Pinpoint the cell where the given text exists, returning its [x, y] midpoint coordinate. 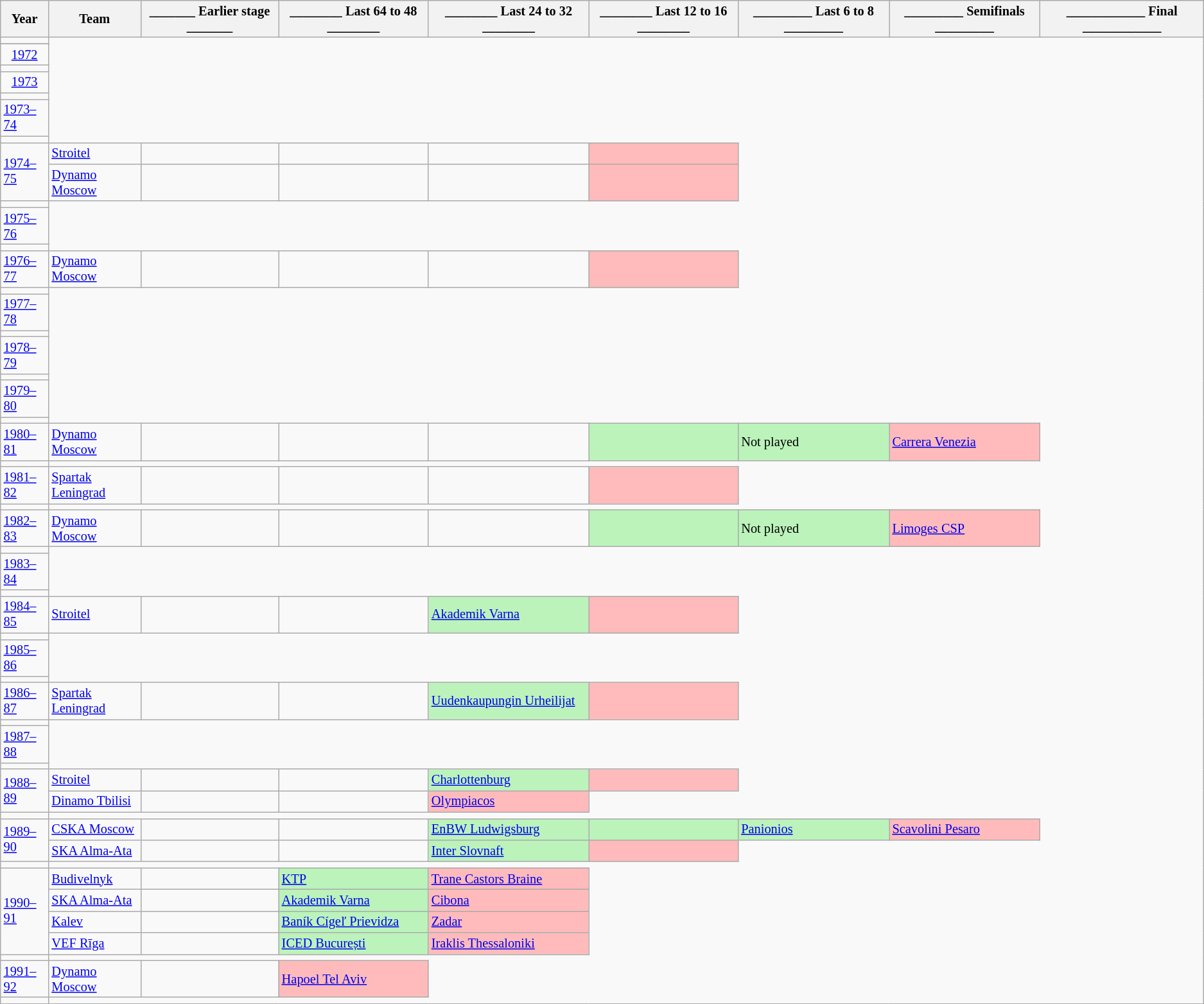
Olympiacos [509, 801]
Team [95, 19]
Zadar [509, 922]
1988–89 [24, 791]
1990–91 [24, 912]
_________ Last 6 to 8 _________ [813, 19]
VEF Rīga [95, 944]
Carrera Venezia [964, 442]
Trane Castors Braine [509, 879]
Budivelnyk [95, 879]
Iraklis Thessaloniki [509, 944]
1985–86 [24, 658]
1986–87 [24, 701]
Scavolini Pesaro [964, 829]
Charlottenburg [509, 780]
________ Last 12 to 16 ________ [663, 19]
Limoges CSP [964, 528]
Hapoel Tel Aviv [353, 979]
1987–88 [24, 744]
Cibona [509, 900]
________ Last 64 to 48 ________ [353, 19]
1973–74 [24, 117]
1981–82 [24, 485]
1983–84 [24, 571]
1977–78 [24, 312]
1973 [24, 82]
1991–92 [24, 979]
1984–85 [24, 614]
1980–81 [24, 442]
KTP [353, 879]
1976–77 [24, 269]
1975–76 [24, 226]
1982–83 [24, 528]
Uudenkaupungin Urheilijat [509, 701]
Kalev [95, 922]
1989–90 [24, 840]
_______ Earlier stage _______ [209, 19]
________ Last 24 to 32 ________ [509, 19]
Panionios [813, 829]
____________ Final ____________ [1121, 19]
CSKA Moscow [95, 829]
EnBW Ludwigsburg [509, 829]
Baník Cígeľ Prievidza [353, 922]
_________ Semifinals _________ [964, 19]
1972 [24, 55]
1978–79 [24, 355]
Dinamo Tbilisi [95, 801]
ICED București [353, 944]
1974–75 [24, 172]
Inter Slovnaft [509, 851]
1979–80 [24, 399]
Year [24, 19]
